Identify which cell holds the provided text, then report its [X, Y] central coordinate. 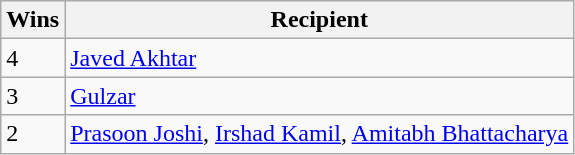
Javed Akhtar [320, 58]
Gulzar [320, 96]
3 [33, 96]
4 [33, 58]
Prasoon Joshi, Irshad Kamil, Amitabh Bhattacharya [320, 134]
2 [33, 134]
Wins [33, 20]
Recipient [320, 20]
